Find where the given text appears and provide that cell's center as [X, Y] coordinate. 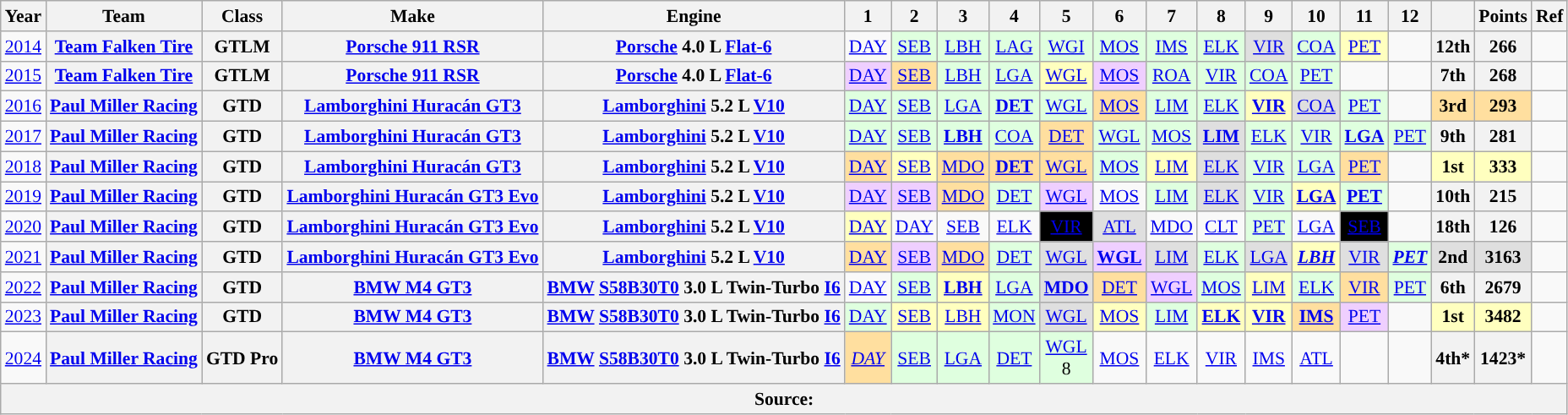
2679 [1503, 287]
Make [412, 16]
3482 [1503, 317]
333 [1503, 167]
3163 [1503, 257]
GTD Pro [242, 358]
9 [1269, 16]
2022 [24, 287]
2019 [24, 197]
9th [1453, 137]
7th [1453, 76]
CLT [1222, 227]
Source: [784, 399]
2014 [24, 46]
1 [868, 16]
WGL8 [1066, 358]
Engine [694, 16]
10 [1316, 16]
6th [1453, 287]
2017 [24, 137]
WGI [1066, 46]
4th* [1453, 358]
2023 [24, 317]
6 [1120, 16]
Team [123, 16]
2nd [1453, 257]
2 [914, 16]
2015 [24, 76]
LAG [1014, 46]
266 [1503, 46]
293 [1503, 106]
Class [242, 16]
2016 [24, 106]
2020 [24, 227]
Ref [1549, 16]
18th [1453, 227]
ROA [1171, 76]
3rd [1453, 106]
4 [1014, 16]
281 [1503, 137]
1423* [1503, 358]
3 [963, 16]
2021 [24, 257]
12th [1453, 46]
2018 [24, 167]
12 [1409, 16]
MON [1014, 317]
Year [24, 16]
7 [1171, 16]
5 [1066, 16]
268 [1503, 76]
8 [1222, 16]
10th [1453, 197]
126 [1503, 227]
2024 [24, 358]
11 [1364, 16]
Points [1503, 16]
215 [1503, 197]
